Output the (x, y) coordinate of the center of the cell containing the given text.  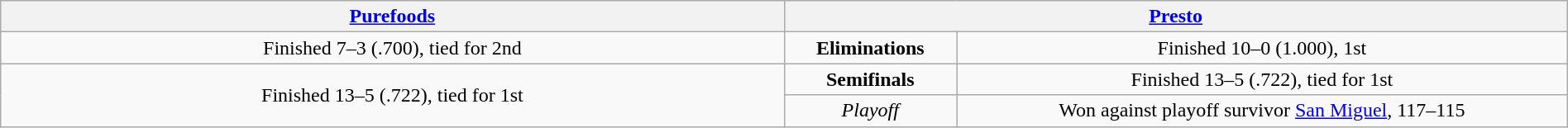
Finished 7–3 (.700), tied for 2nd (392, 48)
Semifinals (870, 79)
Presto (1176, 17)
Eliminations (870, 48)
Playoff (870, 111)
Finished 10–0 (1.000), 1st (1262, 48)
Purefoods (392, 17)
Won against playoff survivor San Miguel, 117–115 (1262, 111)
